Return the [x, y] coordinate for the center point of the cell that contains the specified text.  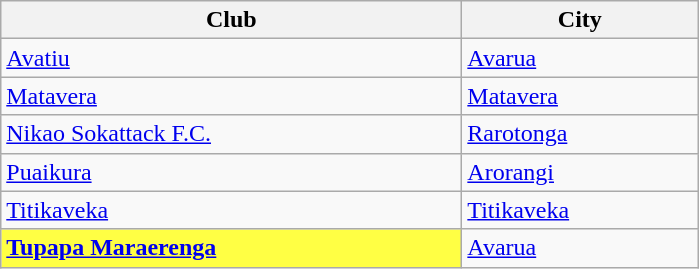
Club [232, 20]
Avatiu [232, 58]
City [580, 20]
Tupapa Maraerenga [232, 248]
Nikao Sokattack F.C. [232, 134]
Rarotonga [580, 134]
Puaikura [232, 172]
Arorangi [580, 172]
